Output the [X, Y] coordinate of the center of the cell containing the given text.  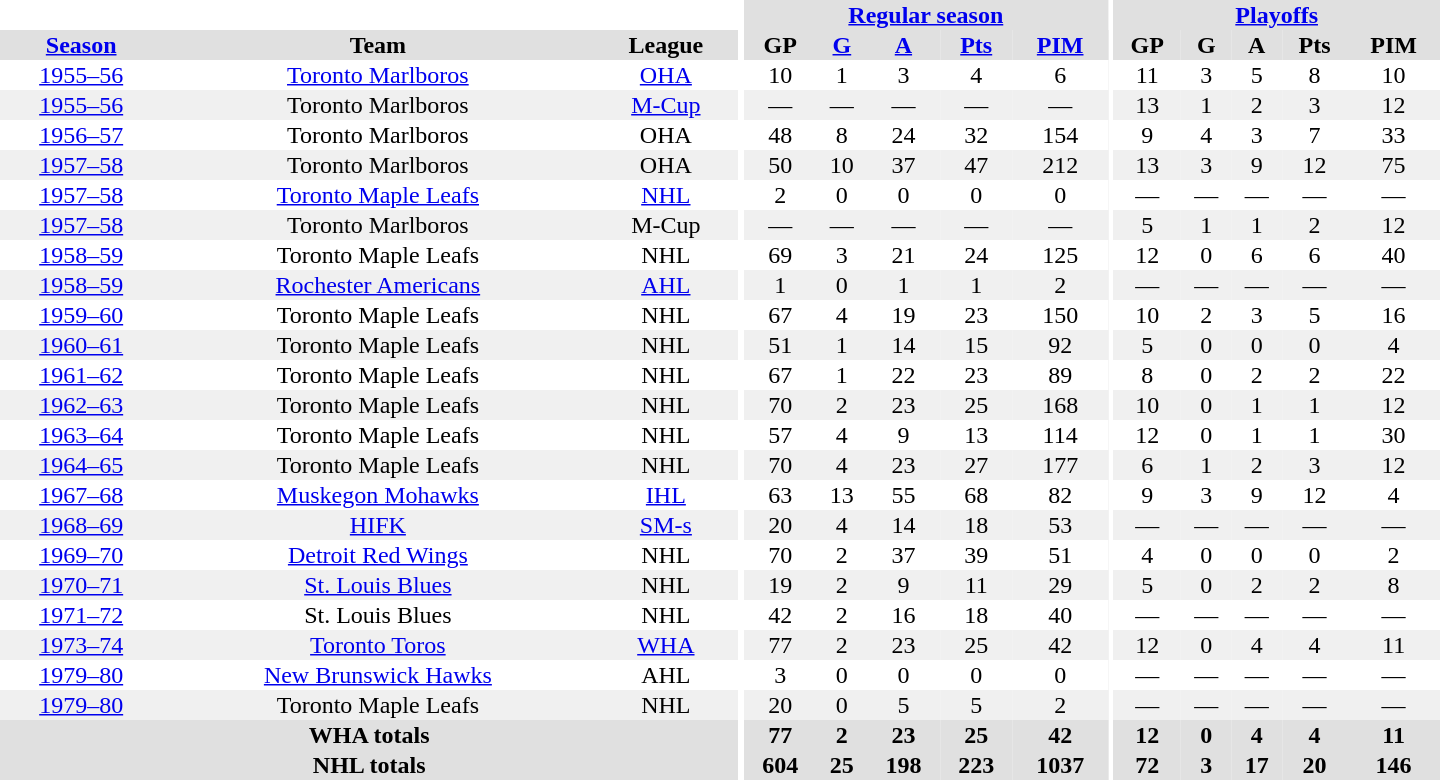
15 [976, 345]
75 [1394, 165]
1968–69 [81, 525]
Regular season [926, 15]
Rochester Americans [378, 285]
32 [976, 135]
223 [976, 765]
68 [976, 495]
604 [780, 765]
30 [1394, 435]
Playoffs [1276, 15]
17 [1256, 765]
1037 [1060, 765]
IHL [666, 495]
154 [1060, 135]
150 [1060, 315]
21 [904, 255]
212 [1060, 165]
198 [904, 765]
New Brunswick Hawks [378, 675]
1956–57 [81, 135]
HIFK [378, 525]
146 [1394, 765]
Team [378, 45]
WHA totals [369, 735]
57 [780, 435]
Muskegon Mohawks [378, 495]
NHL totals [369, 765]
168 [1060, 405]
72 [1147, 765]
47 [976, 165]
League [666, 45]
89 [1060, 375]
50 [780, 165]
48 [780, 135]
Detroit Red Wings [378, 555]
1969–70 [81, 555]
1963–64 [81, 435]
SM-s [666, 525]
69 [780, 255]
29 [1060, 585]
WHA [666, 645]
82 [1060, 495]
33 [1394, 135]
1962–63 [81, 405]
1973–74 [81, 645]
Season [81, 45]
177 [1060, 465]
1961–62 [81, 375]
55 [904, 495]
1960–61 [81, 345]
1967–68 [81, 495]
53 [1060, 525]
27 [976, 465]
1964–65 [81, 465]
39 [976, 555]
114 [1060, 435]
7 [1314, 135]
1970–71 [81, 585]
63 [780, 495]
Toronto Toros [378, 645]
1959–60 [81, 315]
125 [1060, 255]
92 [1060, 345]
1971–72 [81, 615]
